Output the (X, Y) coordinate of the center of the cell containing the given text.  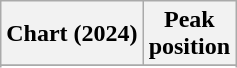
Peakposition (189, 34)
Chart (2024) (72, 34)
